Return (x, y) of the center of cell containing provided text 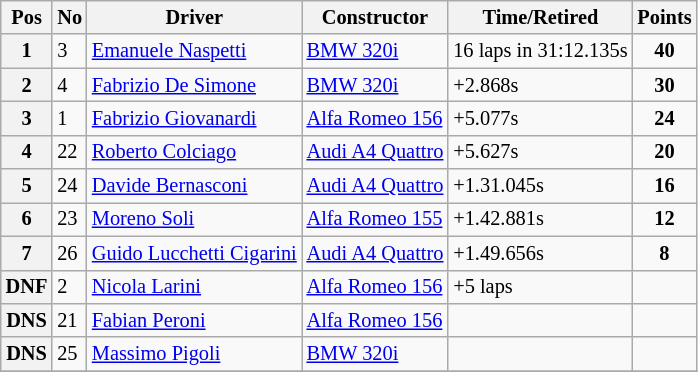
DNF (27, 287)
23 (70, 219)
16 (664, 186)
+1.31.045s (540, 186)
Roberto Colciago (194, 152)
6 (27, 219)
8 (664, 253)
+1.49.656s (540, 253)
+5 laps (540, 287)
Davide Bernasconi (194, 186)
+5.627s (540, 152)
Emanuele Naspetti (194, 51)
40 (664, 51)
Moreno Soli (194, 219)
7 (27, 253)
Guido Lucchetti Cigarini (194, 253)
16 laps in 31:12.135s (540, 51)
Constructor (376, 17)
Pos (27, 17)
Nicola Larini (194, 287)
Points (664, 17)
25 (70, 354)
Fabrizio De Simone (194, 85)
12 (664, 219)
Driver (194, 17)
Massimo Pigoli (194, 354)
Alfa Romeo 155 (376, 219)
No (70, 17)
Fabian Peroni (194, 320)
20 (664, 152)
26 (70, 253)
30 (664, 85)
21 (70, 320)
5 (27, 186)
+2.868s (540, 85)
Fabrizio Giovanardi (194, 118)
Time/Retired (540, 17)
22 (70, 152)
+5.077s (540, 118)
+1.42.881s (540, 219)
